Find where the given text appears and provide that cell's center as (x, y) coordinate. 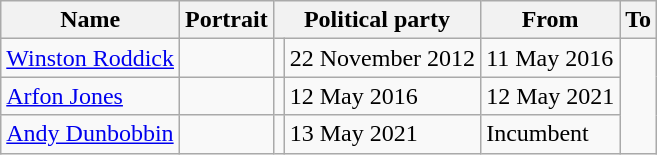
Political party (376, 20)
Name (90, 20)
Winston Roddick (90, 58)
Andy Dunbobbin (90, 134)
From (550, 20)
Arfon Jones (90, 96)
12 May 2016 (382, 96)
13 May 2021 (382, 134)
22 November 2012 (382, 58)
Portrait (227, 20)
Incumbent (550, 134)
To (638, 20)
11 May 2016 (550, 58)
12 May 2021 (550, 96)
